Capture the cell that displays the provided text and extract its [X, Y] central coordinate. 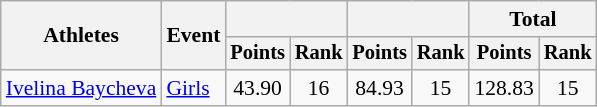
16 [319, 88]
128.83 [504, 88]
Event [193, 36]
84.93 [379, 88]
Girls [193, 88]
Total [532, 19]
Athletes [82, 36]
Ivelina Baycheva [82, 88]
43.90 [257, 88]
